Return the (x, y) coordinate for the center point of the cell that contains the specified text.  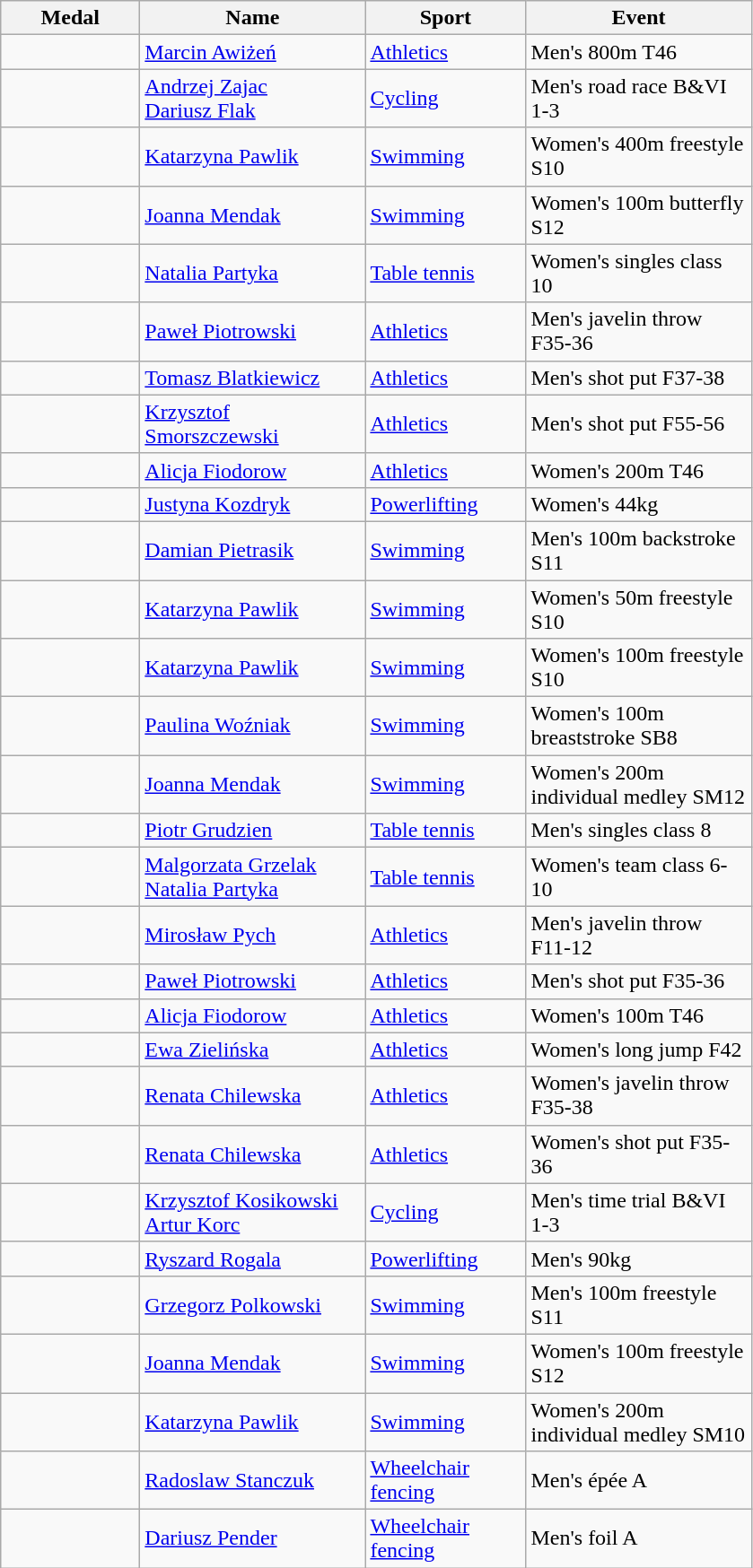
Women's 200m individual medley SM10 (639, 1421)
Krzysztof Kosikowski Artur Korc (253, 1213)
Women's 100m T46 (639, 1015)
Event (639, 18)
Andrzej Zajac Dariusz Flak (253, 99)
Sport (445, 18)
Women's 200m individual medley SM12 (639, 784)
Piotr Grudzien (253, 831)
Krzysztof Smorszczewski (253, 423)
Men's épée A (639, 1480)
Paulina Woźniak (253, 727)
Women's 100m breaststroke SB8 (639, 727)
Women's 400m freestyle S10 (639, 156)
Men's shot put F55-56 (639, 423)
Men's shot put F37-38 (639, 378)
Men's time trial B&VI 1-3 (639, 1213)
Women's singles class 10 (639, 273)
Women's 100m butterfly S12 (639, 215)
Damian Pietrasik (253, 551)
Natalia Partyka (253, 273)
Men's 800m T46 (639, 52)
Dariusz Pender (253, 1539)
Tomasz Blatkiewicz (253, 378)
Justyna Kozdryk (253, 504)
Malgorzata Grzelak Natalia Partyka (253, 877)
Men's shot put F35-36 (639, 981)
Women's 100m freestyle S12 (639, 1363)
Women's 200m T46 (639, 470)
Men's singles class 8 (639, 831)
Men's 90kg (639, 1259)
Mirosław Pych (253, 935)
Women's shot put F35-36 (639, 1154)
Medal (70, 18)
Men's foil A (639, 1539)
Radoslaw Stanczuk (253, 1480)
Marcin Awiżeń (253, 52)
Women's long jump F42 (639, 1050)
Women's 100m freestyle S10 (639, 667)
Grzegorz Polkowski (253, 1304)
Men's road race B&VI 1-3 (639, 99)
Women's javelin throw F35-38 (639, 1096)
Men's javelin throw F11-12 (639, 935)
Men's javelin throw F35-36 (639, 332)
Women's 44kg (639, 504)
Ryszard Rogala (253, 1259)
Women's 50m freestyle S10 (639, 608)
Men's 100m backstroke S11 (639, 551)
Women's team class 6-10 (639, 877)
Name (253, 18)
Ewa Zielińska (253, 1050)
Men's 100m freestyle S11 (639, 1304)
